Identify which cell holds the provided text, then report its (x, y) central coordinate. 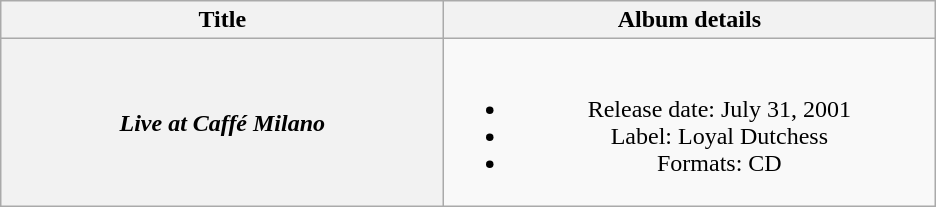
Album details (690, 20)
Live at Caffé Milano (222, 122)
Title (222, 20)
Release date: July 31, 2001Label: Loyal DutchessFormats: CD (690, 122)
